Scan for the cell matching the given text and deliver its (X, Y) coordinate at center. 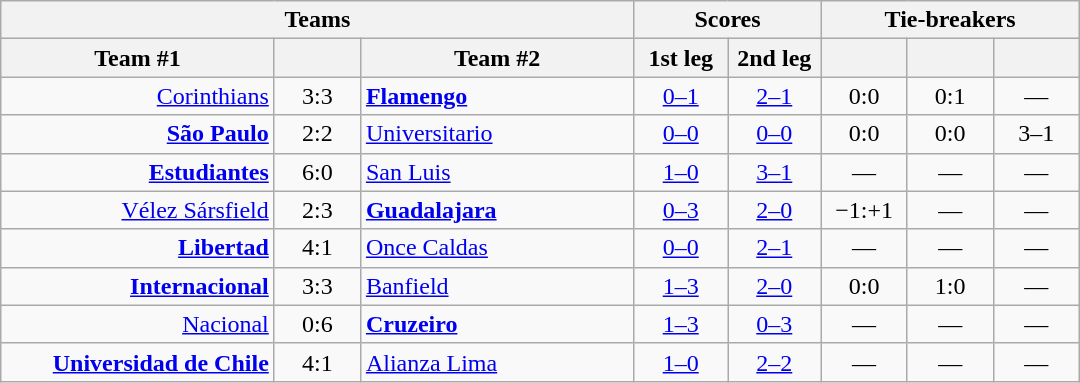
Universidad de Chile (138, 362)
Alianza Lima (497, 362)
Flamengo (497, 96)
1:0 (950, 286)
−1:+1 (864, 210)
Estudiantes (138, 172)
0:1 (950, 96)
Banfield (497, 286)
Tie-breakers (950, 20)
0:6 (317, 324)
Vélez Sársfield (138, 210)
Nacional (138, 324)
Cruzeiro (497, 324)
Team #2 (497, 58)
2:2 (317, 134)
Once Caldas (497, 248)
Guadalajara (497, 210)
Teams (318, 20)
0–1 (681, 96)
Libertad (138, 248)
2nd leg (775, 58)
San Luis (497, 172)
Team #1 (138, 58)
Corinthians (138, 96)
São Paulo (138, 134)
2:3 (317, 210)
Universitario (497, 134)
Scores (728, 20)
2–2 (775, 362)
6:0 (317, 172)
Internacional (138, 286)
1st leg (681, 58)
